Return (X, Y) of the center of cell containing provided text 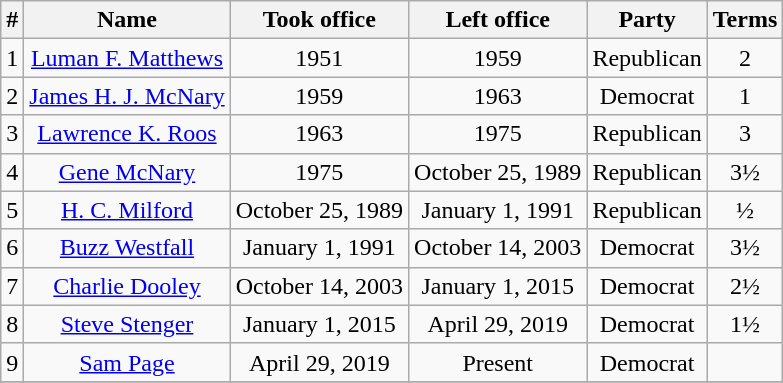
8 (12, 324)
6 (12, 248)
Party (647, 20)
Lawrence K. Roos (127, 134)
Took office (319, 20)
Luman F. Matthews (127, 58)
Sam Page (127, 362)
Name (127, 20)
# (12, 20)
½ (745, 210)
5 (12, 210)
Present (498, 362)
Steve Stenger (127, 324)
Terms (745, 20)
1½ (745, 324)
Charlie Dooley (127, 286)
7 (12, 286)
Left office (498, 20)
H. C. Milford (127, 210)
4 (12, 172)
9 (12, 362)
1951 (319, 58)
2½ (745, 286)
Buzz Westfall (127, 248)
James H. J. McNary (127, 96)
Gene McNary (127, 172)
